Search for the cell housing the specified text and yield its (X, Y) center coordinate. 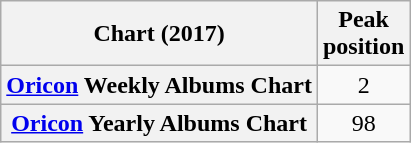
Oricon Yearly Albums Chart (160, 123)
Peakposition (363, 34)
Oricon Weekly Albums Chart (160, 85)
Chart (2017) (160, 34)
2 (363, 85)
98 (363, 123)
